Pinpoint the cell where the given text exists, returning its (X, Y) midpoint coordinate. 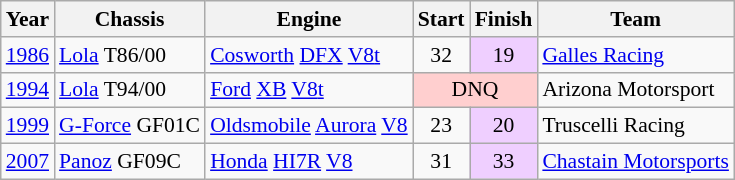
2007 (28, 162)
Lola T94/00 (130, 90)
20 (504, 126)
32 (442, 55)
19 (504, 55)
Chastain Motorsports (636, 162)
Year (28, 19)
G-Force GF01C (130, 126)
Panoz GF09C (130, 162)
DNQ (476, 90)
Truscelli Racing (636, 126)
Finish (504, 19)
Ford XB V8t (309, 90)
Cosworth DFX V8t (309, 55)
Team (636, 19)
Oldsmobile Aurora V8 (309, 126)
Engine (309, 19)
1999 (28, 126)
1994 (28, 90)
Lola T86/00 (130, 55)
1986 (28, 55)
Chassis (130, 19)
Start (442, 19)
23 (442, 126)
Arizona Motorsport (636, 90)
Galles Racing (636, 55)
Honda HI7R V8 (309, 162)
31 (442, 162)
33 (504, 162)
